Extract the (x, y) coordinate from the center of the cell holding the provided text.  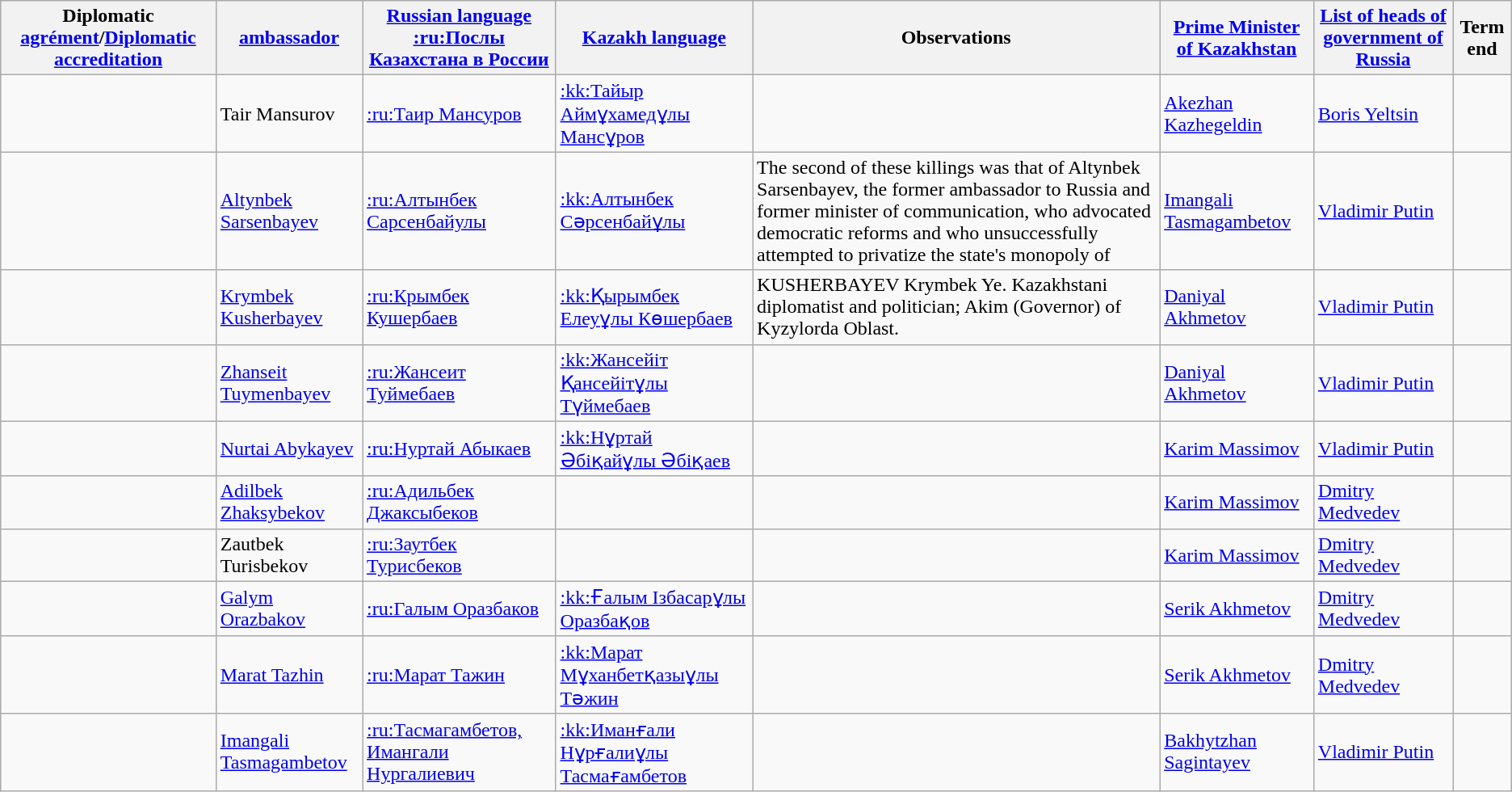
ambassador (289, 38)
:ru:Таир Мансуров (459, 113)
Observations (956, 38)
Diplomatic agrément/Diplomatic accreditation (108, 38)
:ru:Тасмагамбетов, Имангали Нургалиевич (459, 752)
Krymbek Kusherbayev (289, 307)
Marat Tazhin (289, 674)
:ru:Адильбек Джаксыбеков (459, 503)
:ru:Заутбек Турисбеков (459, 554)
Bakhytzhan Sagintayev (1237, 752)
:ru:Жансеит Туймебаев (459, 383)
Altynbek Sarsenbayev (289, 211)
:ru:Марат Тажин (459, 674)
:kk:Нұртай Әбіқайұлы Әбіқаев (654, 449)
:kk:Жансейіт Қансейітұлы Түймебаев (654, 383)
Adilbek Zhaksybekov (289, 503)
Russian language:ru:Послы Казахстана в России (459, 38)
:ru:Галым Оразбаков (459, 609)
:kk:Алтынбек Сәрсенбайұлы (654, 211)
Zautbek Turisbekov (289, 554)
:ru:Крымбек Кушербаев (459, 307)
Prime Minister of Kazakhstan (1237, 38)
List of heads of government of Russia (1383, 38)
:kk:Марат Мұханбетқазыұлы Тәжин (654, 674)
Nurtai Abykayev (289, 449)
Boris Yeltsin (1383, 113)
Galym Orazbakov (289, 609)
Zhanseit Tuymenbayev (289, 383)
Tair Mansurov (289, 113)
KUSHERBAYEV Krymbek Ye. Kazakhstani diplomatist and politician; Akim (Governor) of Kyzylorda Oblast. (956, 307)
:kk:Тайыр Аймұхамедұлы Мансұров (654, 113)
:ru:Нуртай Абыкаев (459, 449)
Term end (1483, 38)
:kk:Қырымбек Елеуұлы Көшербаев (654, 307)
Akezhan Kazhegeldin (1237, 113)
:ru:Алтынбек Сарсенбайулы (459, 211)
:kk:Ғалым Ізбасарұлы Оразбақов (654, 609)
Kazakh language (654, 38)
:kk:Иманғали Нұрғалиұлы Тасмағамбетов (654, 752)
